Return [x, y] of the center of cell containing provided text 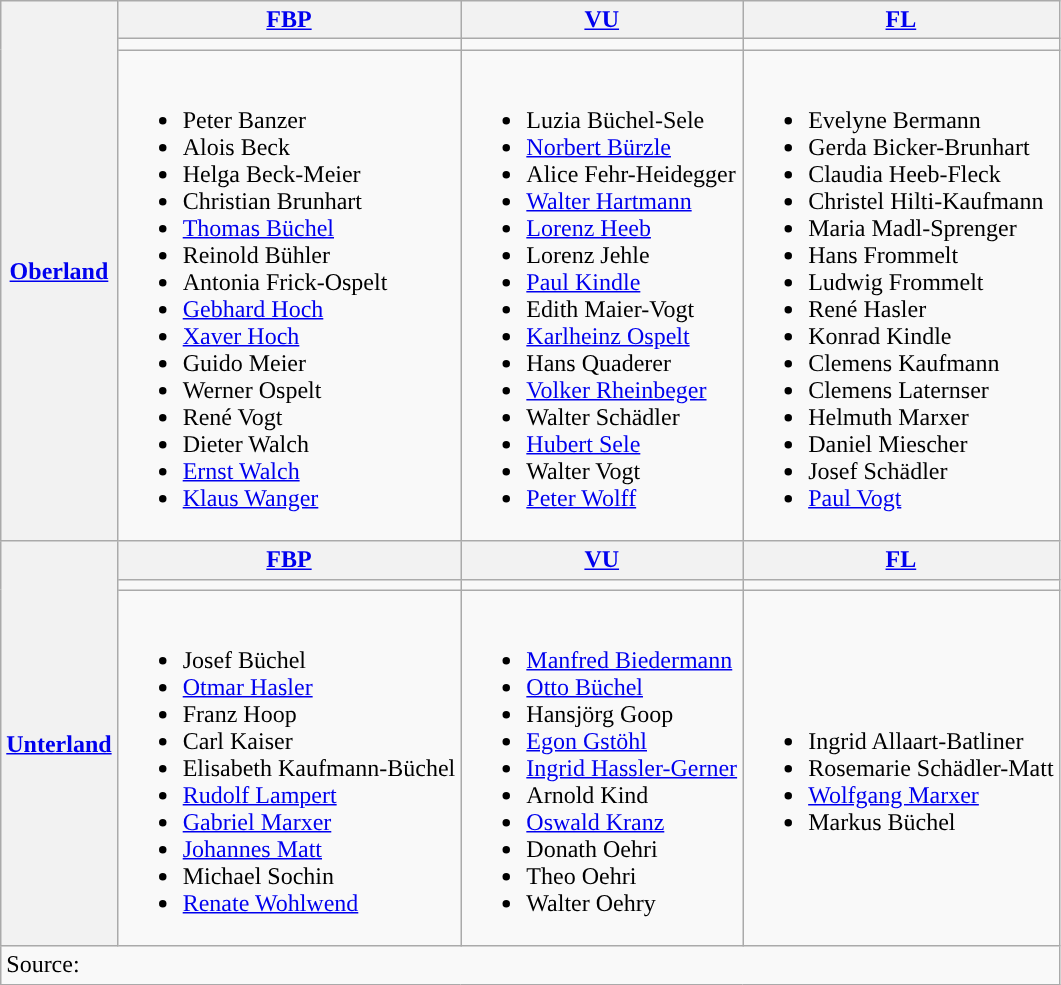
Unterland [59, 744]
Manfred BiedermannOtto BüchelHansjörg GoopEgon GstöhlIngrid Hassler-GernerArnold KindOswald KranzDonath OehriTheo OehriWalter Oehry [602, 768]
Josef BüchelOtmar HaslerFranz HoopCarl KaiserElisabeth Kaufmann-BüchelRudolf LampertGabriel MarxerJohannes MattMichael SochinRenate Wohlwend [289, 768]
Source: [530, 965]
Oberland [59, 271]
Ingrid Allaart-BatlinerRosemarie Schädler-MattWolfgang MarxerMarkus Büchel [901, 768]
